Return the (x, y) coordinate for the center point of the cell that contains the specified text.  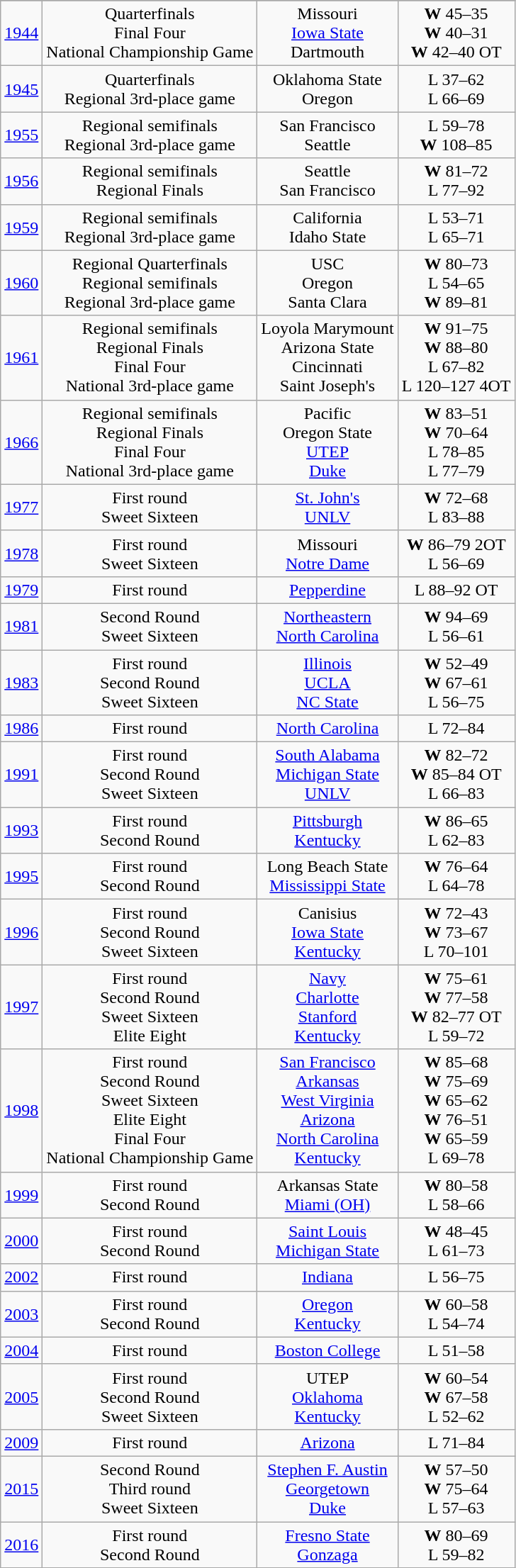
1995 (21, 876)
1979 (21, 590)
1998 (21, 1110)
1991 (21, 775)
2003 (21, 1314)
Fresno StateGonzaga (327, 1544)
Boston College (327, 1350)
Oklahoma StateOregon (327, 89)
2009 (21, 1443)
USCOregonSanta Clara (327, 283)
L 56–75 (456, 1277)
W 83–51W 70–64L 78–85L 77–79 (456, 442)
CaliforniaIdaho State (327, 227)
1977 (21, 508)
L 59–78W 108–85 (456, 135)
W 91–75W 88–80L 67–82L 120–127 4OT (456, 357)
First roundSecond RoundSweet SixteenElite EightFinal FourNational Championship Game (150, 1110)
2002 (21, 1277)
1945 (21, 89)
W 72–68L 83–88 (456, 508)
W 82–72W 85–84 OTL 66–83 (456, 775)
W 86–79 2OTL 56–69 (456, 553)
W 86–65L 62–83 (456, 831)
W 75–61W 77–58W 82–77 OTL 59–72 (456, 1007)
2000 (21, 1241)
1983 (21, 682)
1997 (21, 1007)
San FranciscoArkansasWest VirginiaArizonaNorth CarolinaKentucky (327, 1110)
W 80–69 L 59–82 (456, 1544)
W 57–50 W 75–64 L 57–63 (456, 1489)
W 60–58L 54–74 (456, 1314)
2005 (21, 1396)
Arizona (327, 1443)
Arkansas StateMiami (OH) (327, 1195)
San FranciscoSeattle (327, 135)
Second RoundSweet Sixteen (150, 627)
SeattleSan Francisco (327, 181)
W 76–64L 64–78 (456, 876)
L 71–84 (456, 1443)
PittsburghKentucky (327, 831)
MissouriNotre Dame (327, 553)
1986 (21, 729)
W 52–49W 67–61L 56–75 (456, 682)
1966 (21, 442)
1981 (21, 627)
IllinoisUCLANC State (327, 682)
Saint LouisMichigan State (327, 1241)
South AlabamaMichigan StateUNLV (327, 775)
Loyola MarymountArizona StateCincinnatiSaint Joseph's (327, 357)
W 85–68W 75–69W 65–62W 76–51W 65–59L 69–78 (456, 1110)
QuarterfinalsFinal FourNational Championship Game (150, 33)
1996 (21, 932)
Indiana (327, 1277)
MissouriIowa StateDartmouth (327, 33)
1956 (21, 181)
1978 (21, 553)
NortheasternNorth Carolina (327, 627)
First roundSecond RoundSweet SixteenElite Eight (150, 1007)
W 45–35W 40–31W 42–40 OT (456, 33)
Regional semifinalsRegional Finals (150, 181)
2015 (21, 1489)
PacificOregon StateUTEPDuke (327, 442)
North Carolina (327, 729)
W 94–69L 56–61 (456, 627)
Second Round Third roundSweet Sixteen (150, 1489)
W 48–45L 61–73 (456, 1241)
OregonKentucky (327, 1314)
W 80–73L 54–65W 89–81 (456, 283)
UTEPOklahomaKentucky (327, 1396)
2016 (21, 1544)
W 60–54W 67–58L 52–62 (456, 1396)
1959 (21, 227)
1961 (21, 357)
St. John'sUNLV (327, 508)
2004 (21, 1350)
Regional QuarterfinalsRegional semifinalsRegional 3rd-place game (150, 283)
L 37–62L 66–69 (456, 89)
QuarterfinalsRegional 3rd-place game (150, 89)
First round Second Round (150, 1544)
1993 (21, 831)
1955 (21, 135)
W 80–58L 58–66 (456, 1195)
1944 (21, 33)
Long Beach StateMississippi State (327, 876)
CanisiusIowa StateKentucky (327, 932)
L 72–84 (456, 729)
NavyCharlotteStanfordKentucky (327, 1007)
L 88–92 OT (456, 590)
L 51–58 (456, 1350)
1960 (21, 283)
Pepperdine (327, 590)
1999 (21, 1195)
W 72–43W 73–67L 70–101 (456, 932)
L 53–71L 65–71 (456, 227)
Stephen F. AustinGeorgetownDuke (327, 1489)
W 81–72L 77–92 (456, 181)
